Scan for the cell matching the given text and deliver its [X, Y] coordinate at center. 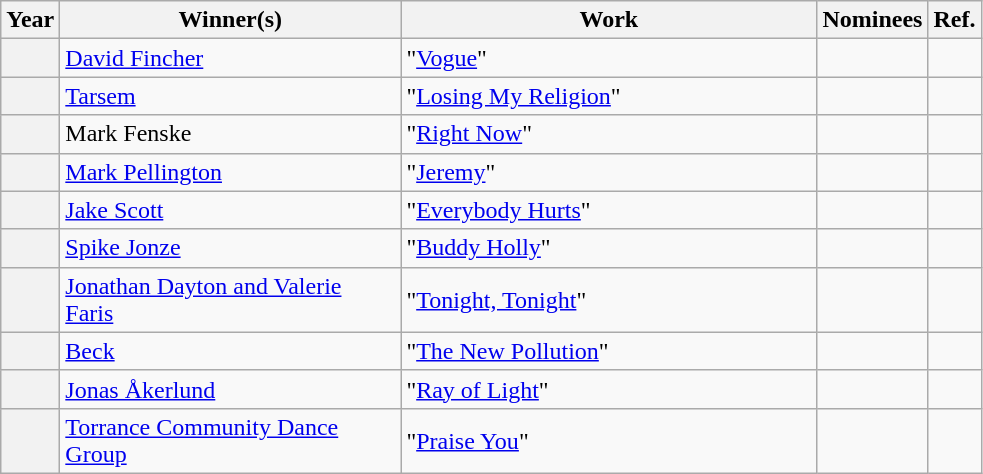
"Everybody Hurts" [609, 210]
Tarsem [230, 96]
Mark Fenske [230, 134]
David Fincher [230, 58]
Work [609, 20]
Jonathan Dayton and Valerie Faris [230, 300]
"Jeremy" [609, 172]
"Tonight, Tonight" [609, 300]
Winner(s) [230, 20]
"Ray of Light" [609, 389]
"Vogue" [609, 58]
Beck [230, 351]
Torrance Community Dance Group [230, 440]
Mark Pellington [230, 172]
Year [30, 20]
"Losing My Religion" [609, 96]
"Right Now" [609, 134]
"Praise You" [609, 440]
Jake Scott [230, 210]
"Buddy Holly" [609, 248]
Jonas Åkerlund [230, 389]
"The New Pollution" [609, 351]
Spike Jonze [230, 248]
Ref. [954, 20]
Nominees [872, 20]
